For the text-containing cell, return its midpoint in (X, Y) coordinate format. 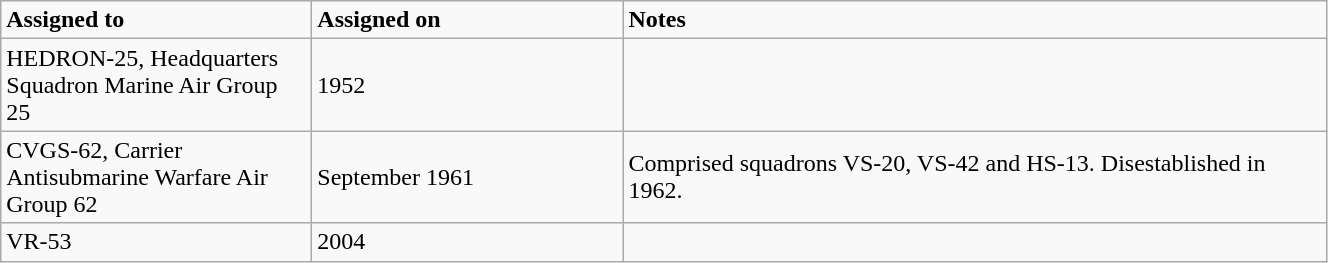
Assigned to (156, 20)
2004 (468, 242)
1952 (468, 85)
Assigned on (468, 20)
HEDRON-25, Headquarters Squadron Marine Air Group 25 (156, 85)
Notes (975, 20)
Comprised squadrons VS-20, VS-42 and HS-13. Disestablished in 1962. (975, 177)
VR-53 (156, 242)
CVGS-62, Carrier Antisubmarine Warfare Air Group 62 (156, 177)
September 1961 (468, 177)
